Search for the cell housing the specified text and yield its [x, y] center coordinate. 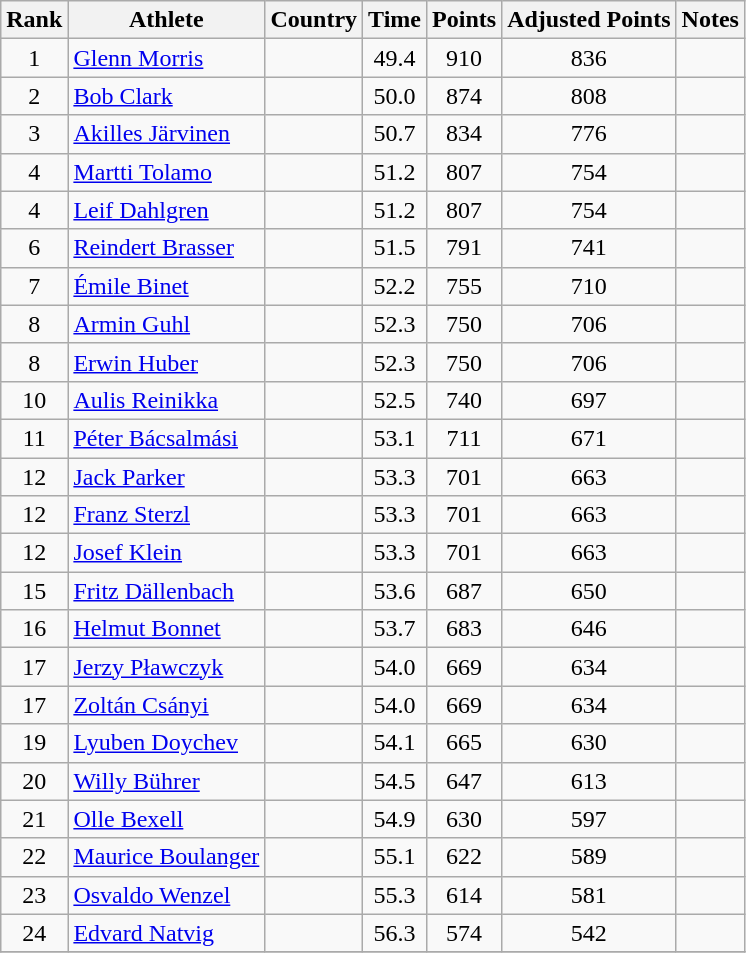
Glenn Morris [166, 58]
Country [314, 20]
614 [464, 895]
55.3 [395, 895]
Lyuben Doychev [166, 743]
Armin Guhl [166, 324]
581 [589, 895]
Jack Parker [166, 477]
597 [589, 819]
15 [34, 591]
574 [464, 933]
697 [589, 400]
50.0 [395, 96]
Franz Sterzl [166, 515]
Bob Clark [166, 96]
2 [34, 96]
Zoltán Csányi [166, 705]
55.1 [395, 857]
49.4 [395, 58]
613 [589, 781]
834 [464, 134]
791 [464, 248]
54.9 [395, 819]
51.5 [395, 248]
19 [34, 743]
808 [589, 96]
687 [464, 591]
665 [464, 743]
Adjusted Points [589, 20]
3 [34, 134]
52.5 [395, 400]
646 [589, 629]
Osvaldo Wenzel [166, 895]
1 [34, 58]
22 [34, 857]
755 [464, 286]
Willy Bührer [166, 781]
Jerzy Pławczyk [166, 667]
53.1 [395, 438]
54.1 [395, 743]
Edvard Natvig [166, 933]
Josef Klein [166, 553]
11 [34, 438]
836 [589, 58]
683 [464, 629]
Points [464, 20]
24 [34, 933]
Fritz Dällenbach [166, 591]
20 [34, 781]
874 [464, 96]
622 [464, 857]
6 [34, 248]
Péter Bácsalmási [166, 438]
Helmut Bonnet [166, 629]
16 [34, 629]
Athlete [166, 20]
Aulis Reinikka [166, 400]
910 [464, 58]
650 [589, 591]
Notes [710, 20]
54.5 [395, 781]
7 [34, 286]
53.6 [395, 591]
Reindert Brasser [166, 248]
Émile Binet [166, 286]
Maurice Boulanger [166, 857]
542 [589, 933]
Time [395, 20]
23 [34, 895]
741 [589, 248]
647 [464, 781]
Erwin Huber [166, 362]
Rank [34, 20]
10 [34, 400]
671 [589, 438]
740 [464, 400]
776 [589, 134]
Akilles Järvinen [166, 134]
711 [464, 438]
21 [34, 819]
56.3 [395, 933]
50.7 [395, 134]
Leif Dahlgren [166, 210]
Olle Bexell [166, 819]
53.7 [395, 629]
52.2 [395, 286]
589 [589, 857]
Martti Tolamo [166, 172]
710 [589, 286]
